From the cell containing the given text, extract its center point as (X, Y) coordinate. 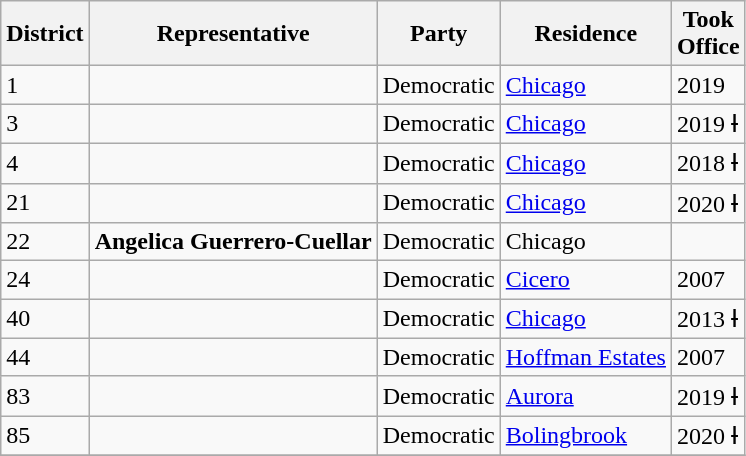
2013 Ɨ (708, 319)
22 (45, 242)
4 (45, 163)
Residence (586, 34)
1 (45, 85)
40 (45, 319)
Bolingbrook (586, 436)
21 (45, 203)
2019 (708, 85)
83 (45, 396)
24 (45, 280)
Party (438, 34)
Angelica Guerrero-Cuellar (233, 242)
85 (45, 436)
Hoffman Estates (586, 357)
Aurora (586, 396)
Cicero (586, 280)
2018 Ɨ (708, 163)
3 (45, 124)
Representative (233, 34)
District (45, 34)
TookOffice (708, 34)
44 (45, 357)
